Extract the (x, y) coordinate from the center of the cell holding the provided text.  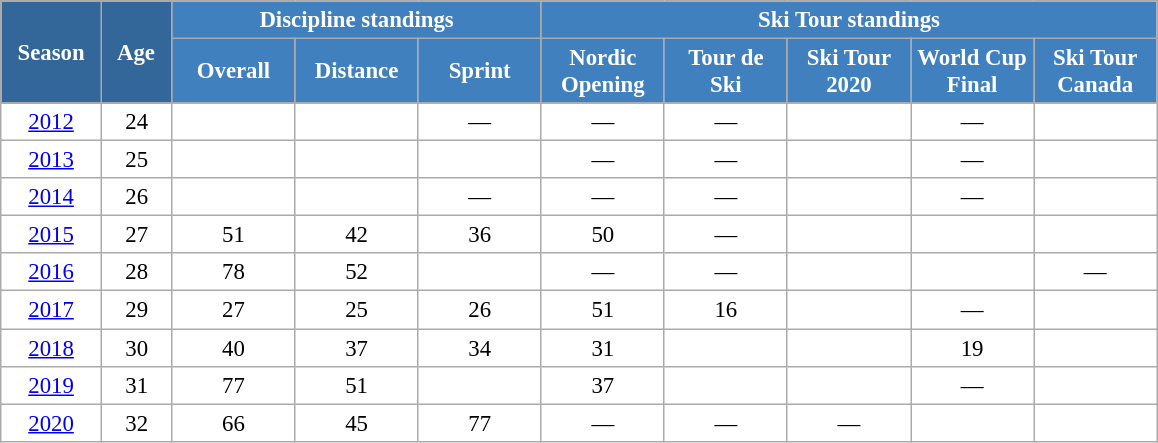
42 (356, 235)
2017 (52, 310)
Sprint (480, 72)
Tour deSki (726, 72)
52 (356, 273)
2015 (52, 235)
40 (234, 348)
16 (726, 310)
NordicOpening (602, 72)
Ski Tour2020 (848, 72)
36 (480, 235)
Ski TourCanada (1096, 72)
28 (136, 273)
2013 (52, 160)
34 (480, 348)
2019 (52, 385)
2018 (52, 348)
Distance (356, 72)
Age (136, 52)
24 (136, 122)
Discipline standings (356, 20)
50 (602, 235)
32 (136, 423)
2020 (52, 423)
78 (234, 273)
2012 (52, 122)
2014 (52, 197)
66 (234, 423)
45 (356, 423)
29 (136, 310)
19 (972, 348)
Ski Tour standings (848, 20)
2016 (52, 273)
30 (136, 348)
Season (52, 52)
World CupFinal (972, 72)
Overall (234, 72)
